Return [x, y] of the center of cell containing provided text 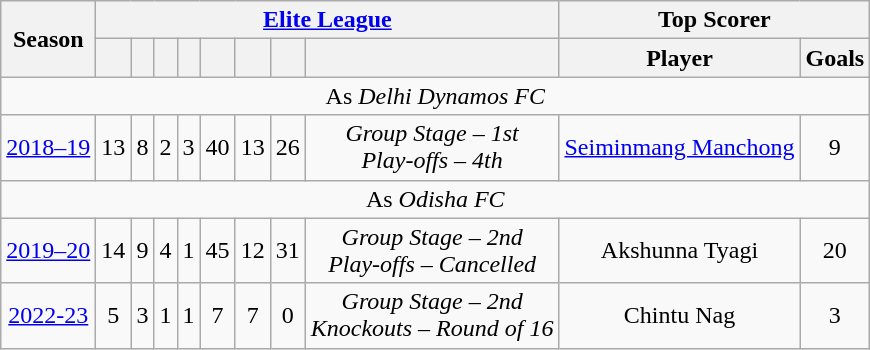
2018–19 [48, 148]
Chintu Nag [680, 316]
As Odisha FC [436, 199]
Elite League [328, 20]
Season [48, 39]
8 [142, 148]
Seiminmang Manchong [680, 148]
2022-23 [48, 316]
Goals [835, 58]
4 [166, 250]
5 [114, 316]
45 [218, 250]
Akshunna Tyagi [680, 250]
Group Stage – 2nd Knockouts – Round of 16 [432, 316]
2 [166, 148]
As Delhi Dynamos FC [436, 96]
26 [288, 148]
2019–20 [48, 250]
20 [835, 250]
Top Scorer [714, 20]
14 [114, 250]
Player [680, 58]
12 [252, 250]
40 [218, 148]
0 [288, 316]
31 [288, 250]
Group Stage – 2nd Play-offs – Cancelled [432, 250]
Group Stage – 1st Play-offs – 4th [432, 148]
